Pinpoint the cell where the given text exists, returning its [x, y] midpoint coordinate. 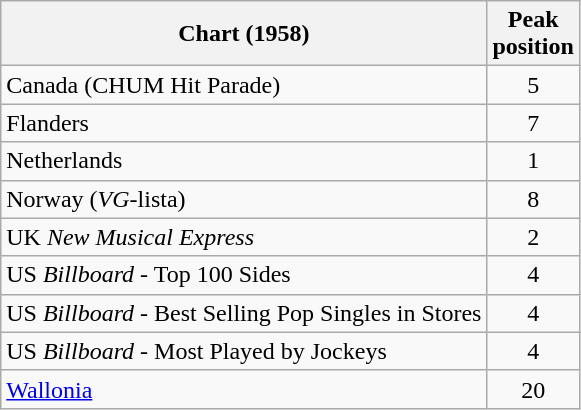
Netherlands [244, 161]
Flanders [244, 123]
5 [533, 85]
20 [533, 389]
UK New Musical Express [244, 237]
8 [533, 199]
US Billboard - Most Played by Jockeys [244, 351]
Canada (CHUM Hit Parade) [244, 85]
1 [533, 161]
7 [533, 123]
US Billboard - Best Selling Pop Singles in Stores [244, 313]
2 [533, 237]
Chart (1958) [244, 34]
Norway (VG-lista) [244, 199]
Peakposition [533, 34]
US Billboard - Top 100 Sides [244, 275]
Wallonia [244, 389]
